Identify which cell holds the provided text, then report its (x, y) central coordinate. 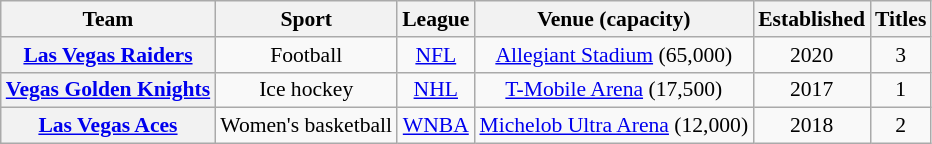
3 (900, 55)
NHL (436, 90)
Michelob Ultra Arena (12,000) (614, 126)
Team (108, 19)
Established (812, 19)
Sport (306, 19)
WNBA (436, 126)
Venue (capacity) (614, 19)
Vegas Golden Knights (108, 90)
Women's basketball (306, 126)
T-Mobile Arena (17,500) (614, 90)
Ice hockey (306, 90)
League (436, 19)
NFL (436, 55)
Las Vegas Aces (108, 126)
2020 (812, 55)
Las Vegas Raiders (108, 55)
2018 (812, 126)
Titles (900, 19)
2 (900, 126)
2017 (812, 90)
Allegiant Stadium (65,000) (614, 55)
Football (306, 55)
1 (900, 90)
